Find where the given text appears and provide that cell's center as (X, Y) coordinate. 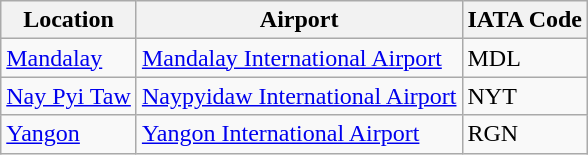
Yangon International Airport (299, 134)
NYT (525, 96)
Naypyidaw International Airport (299, 96)
Nay Pyi Taw (69, 96)
Mandalay (69, 58)
Yangon (69, 134)
MDL (525, 58)
RGN (525, 134)
Mandalay International Airport (299, 58)
IATA Code (525, 20)
Airport (299, 20)
Location (69, 20)
